Return the [x, y] coordinate for the center point of the cell that contains the specified text.  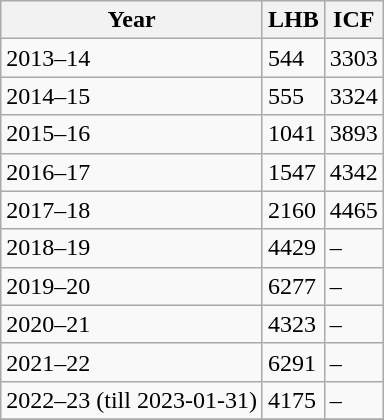
2022–23 (till 2023-01-31) [132, 400]
3893 [354, 134]
2019–20 [132, 286]
6277 [293, 286]
544 [293, 58]
2020–21 [132, 324]
1547 [293, 172]
2014–15 [132, 96]
6291 [293, 362]
2013–14 [132, 58]
4429 [293, 248]
2016–17 [132, 172]
ICF [354, 20]
1041 [293, 134]
3303 [354, 58]
4175 [293, 400]
555 [293, 96]
4323 [293, 324]
2018–19 [132, 248]
2160 [293, 210]
Year [132, 20]
2017–18 [132, 210]
LHB [293, 20]
3324 [354, 96]
2021–22 [132, 362]
2015–16 [132, 134]
4465 [354, 210]
4342 [354, 172]
